Find where the given text appears and provide that cell's center as (x, y) coordinate. 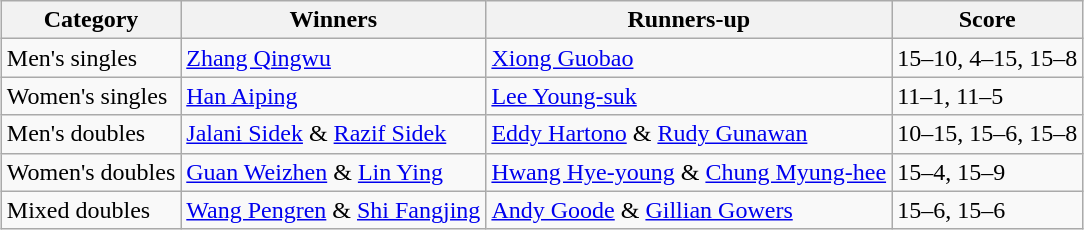
Lee Young-suk (689, 96)
Eddy Hartono & Rudy Gunawan (689, 134)
Andy Goode & Gillian Gowers (689, 210)
Mixed doubles (90, 210)
15–10, 4–15, 15–8 (988, 58)
15–4, 15–9 (988, 172)
15–6, 15–6 (988, 210)
Score (988, 20)
11–1, 11–5 (988, 96)
Han Aiping (334, 96)
Hwang Hye-young & Chung Myung-hee (689, 172)
Category (90, 20)
Women's doubles (90, 172)
10–15, 15–6, 15–8 (988, 134)
Xiong Guobao (689, 58)
Men's singles (90, 58)
Wang Pengren & Shi Fangjing (334, 210)
Runners-up (689, 20)
Jalani Sidek & Razif Sidek (334, 134)
Men's doubles (90, 134)
Winners (334, 20)
Zhang Qingwu (334, 58)
Women's singles (90, 96)
Guan Weizhen & Lin Ying (334, 172)
